Determine the [X, Y] coordinate at the center of the cell enclosing the given text.  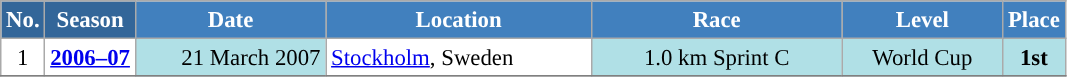
Date [230, 20]
Location [459, 20]
No. [23, 20]
Stockholm, Sweden [459, 58]
Level [922, 20]
2006–07 [90, 58]
Season [90, 20]
World Cup [922, 58]
Place [1034, 20]
1 [23, 58]
21 March 2007 [230, 58]
Race [716, 20]
1st [1034, 58]
1.0 km Sprint C [716, 58]
